Return [X, Y] of the center of cell containing provided text 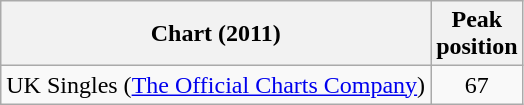
UK Singles (The Official Charts Company) [216, 85]
67 [477, 85]
Chart (2011) [216, 34]
Peakposition [477, 34]
